Output the [x, y] coordinate of the center of the cell containing the given text.  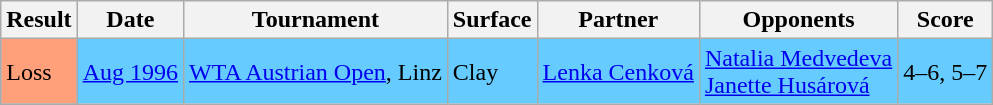
Loss [39, 72]
Tournament [316, 20]
4–6, 5–7 [946, 72]
Aug 1996 [130, 72]
Surface [492, 20]
Clay [492, 72]
Date [130, 20]
Result [39, 20]
Opponents [798, 20]
Lenka Cenková [618, 72]
Partner [618, 20]
Score [946, 20]
WTA Austrian Open, Linz [316, 72]
Natalia Medvedeva Janette Husárová [798, 72]
